Capture the cell that displays the provided text and extract its [x, y] central coordinate. 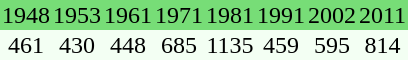
461 [26, 45]
1135 [230, 45]
595 [332, 45]
685 [178, 45]
814 [382, 45]
1953 [76, 15]
1981 [230, 15]
1961 [128, 15]
1948 [26, 15]
459 [280, 45]
2002 [332, 15]
1991 [280, 15]
2011 [382, 15]
430 [76, 45]
448 [128, 45]
1971 [178, 15]
